Capture the cell that displays the provided text and extract its (X, Y) central coordinate. 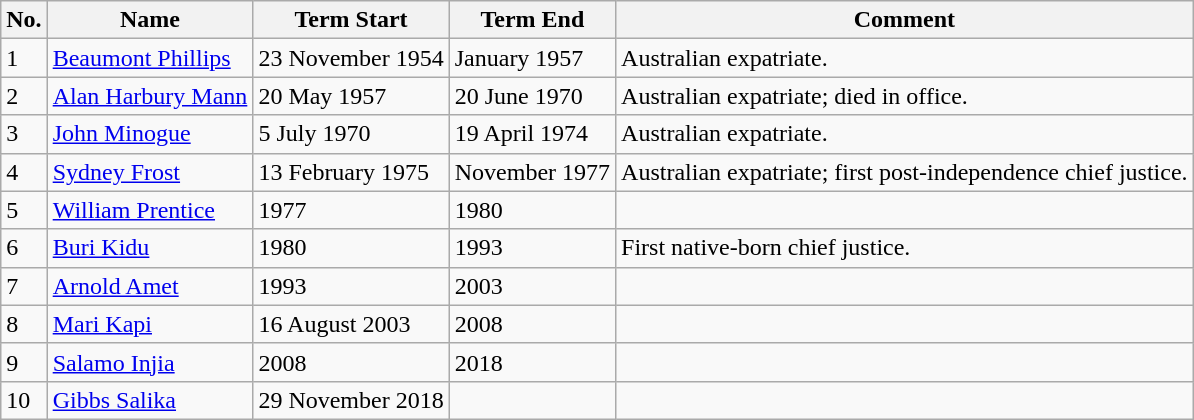
January 1957 (532, 58)
1 (24, 58)
November 1977 (532, 172)
Sydney Frost (150, 172)
Term End (532, 20)
Term Start (351, 20)
20 June 1970 (532, 96)
Salamo Injia (150, 362)
23 November 1954 (351, 58)
4 (24, 172)
Buri Kidu (150, 248)
William Prentice (150, 210)
First native-born chief justice. (905, 248)
Australian expatriate; died in office. (905, 96)
John Minogue (150, 134)
7 (24, 286)
2003 (532, 286)
13 February 1975 (351, 172)
29 November 2018 (351, 400)
2018 (532, 362)
Beaumont Phillips (150, 58)
6 (24, 248)
Australian expatriate; first post-independence chief justice. (905, 172)
16 August 2003 (351, 324)
3 (24, 134)
5 (24, 210)
9 (24, 362)
1977 (351, 210)
Alan Harbury Mann (150, 96)
20 May 1957 (351, 96)
Arnold Amet (150, 286)
Comment (905, 20)
Gibbs Salika (150, 400)
Mari Kapi (150, 324)
10 (24, 400)
Name (150, 20)
5 July 1970 (351, 134)
No. (24, 20)
19 April 1974 (532, 134)
2 (24, 96)
8 (24, 324)
